Return the (x, y) coordinate for the center point of the cell that contains the specified text.  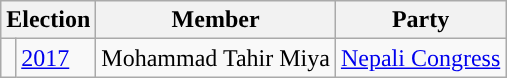
Mohammad Tahir Miya (216, 58)
Party (420, 20)
Nepali Congress (420, 58)
Member (216, 20)
Election (48, 20)
2017 (56, 58)
